Identify which cell holds the provided text, then report its (X, Y) central coordinate. 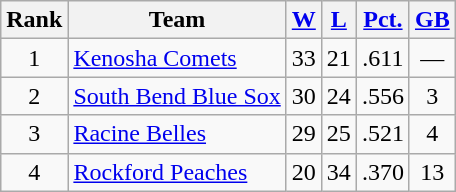
2 (34, 96)
.611 (382, 58)
20 (304, 172)
W (304, 20)
Rank (34, 20)
Team (177, 20)
33 (304, 58)
13 (432, 172)
29 (304, 134)
.556 (382, 96)
.370 (382, 172)
30 (304, 96)
South Bend Blue Sox (177, 96)
25 (338, 134)
GB (432, 20)
Pct. (382, 20)
Kenosha Comets (177, 58)
21 (338, 58)
— (432, 58)
L (338, 20)
Rockford Peaches (177, 172)
24 (338, 96)
Racine Belles (177, 134)
34 (338, 172)
1 (34, 58)
.521 (382, 134)
